Search for the cell housing the specified text and yield its (X, Y) center coordinate. 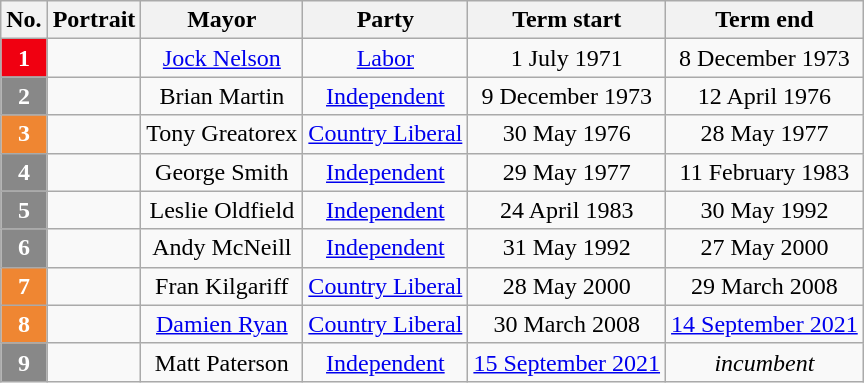
Portrait (94, 20)
28 May 2000 (567, 286)
Fran Kilgariff (222, 286)
Labor (386, 58)
6 (24, 248)
George Smith (222, 172)
Tony Greatorex (222, 134)
Damien Ryan (222, 324)
Andy McNeill (222, 248)
8 December 1973 (765, 58)
27 May 2000 (765, 248)
11 February 1983 (765, 172)
31 May 1992 (567, 248)
24 April 1983 (567, 210)
7 (24, 286)
12 April 1976 (765, 96)
30 May 1992 (765, 210)
4 (24, 172)
Matt Paterson (222, 362)
Leslie Oldfield (222, 210)
Mayor (222, 20)
Term end (765, 20)
No. (24, 20)
29 March 2008 (765, 286)
2 (24, 96)
Brian Martin (222, 96)
1 (24, 58)
9 (24, 362)
incumbent (765, 362)
14 September 2021 (765, 324)
28 May 1977 (765, 134)
30 May 1976 (567, 134)
Party (386, 20)
9 December 1973 (567, 96)
Term start (567, 20)
1 July 1971 (567, 58)
5 (24, 210)
8 (24, 324)
3 (24, 134)
Jock Nelson (222, 58)
29 May 1977 (567, 172)
15 September 2021 (567, 362)
30 March 2008 (567, 324)
